Return [X, Y] of the center of cell containing provided text 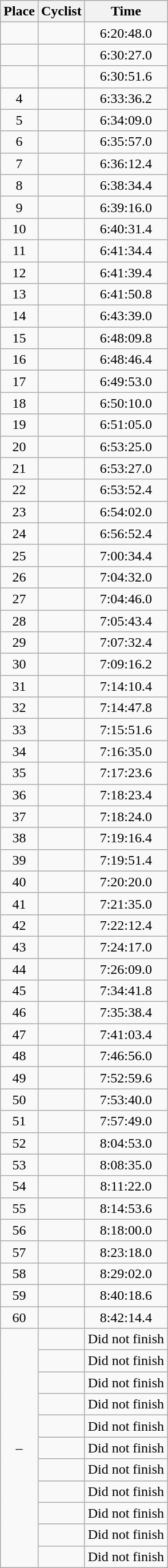
7:22:12.4 [126, 925]
9 [19, 207]
31 [19, 686]
7:41:03.4 [126, 1034]
6 [19, 142]
6:54:02.0 [126, 512]
14 [19, 316]
6:34:09.0 [126, 120]
27 [19, 599]
23 [19, 512]
25 [19, 555]
6:41:39.4 [126, 273]
7 [19, 164]
56 [19, 1230]
18 [19, 403]
6:33:36.2 [126, 98]
Cyclist [61, 11]
6:38:34.4 [126, 185]
6:48:09.8 [126, 338]
43 [19, 947]
7:26:09.0 [126, 969]
6:48:46.4 [126, 360]
29 [19, 643]
8:04:53.0 [126, 1143]
4 [19, 98]
35 [19, 773]
15 [19, 338]
6:35:57.0 [126, 142]
7:46:56.0 [126, 1056]
36 [19, 795]
8 [19, 185]
26 [19, 577]
37 [19, 817]
8:40:18.6 [126, 1295]
39 [19, 860]
19 [19, 425]
6:40:31.4 [126, 229]
6:50:10.0 [126, 403]
28 [19, 620]
48 [19, 1056]
47 [19, 1034]
40 [19, 882]
7:15:51.6 [126, 730]
Time [126, 11]
8:29:02.0 [126, 1273]
7:09:16.2 [126, 664]
6:43:39.0 [126, 316]
34 [19, 751]
32 [19, 708]
7:21:35.0 [126, 904]
7:14:47.8 [126, 708]
49 [19, 1078]
7:18:23.4 [126, 795]
10 [19, 229]
38 [19, 838]
24 [19, 534]
55 [19, 1208]
20 [19, 447]
41 [19, 904]
42 [19, 925]
6:49:53.0 [126, 381]
54 [19, 1187]
21 [19, 468]
7:57:49.0 [126, 1121]
6:53:25.0 [126, 447]
16 [19, 360]
6:39:16.0 [126, 207]
6:36:12.4 [126, 164]
6:53:27.0 [126, 468]
6:30:27.0 [126, 55]
17 [19, 381]
50 [19, 1100]
8:08:35.0 [126, 1165]
13 [19, 295]
6:53:52.4 [126, 490]
7:52:59.6 [126, 1078]
45 [19, 991]
7:18:24.0 [126, 817]
8:42:14.4 [126, 1317]
59 [19, 1295]
6:30:51.6 [126, 77]
8:18:00.0 [126, 1230]
6:51:05.0 [126, 425]
57 [19, 1252]
5 [19, 120]
44 [19, 969]
8:14:53.6 [126, 1208]
22 [19, 490]
7:05:43.4 [126, 620]
33 [19, 730]
7:04:32.0 [126, 577]
51 [19, 1121]
7:20:20.0 [126, 882]
7:14:10.4 [126, 686]
53 [19, 1165]
30 [19, 664]
7:53:40.0 [126, 1100]
7:24:17.0 [126, 947]
7:07:32.4 [126, 643]
7:04:46.0 [126, 599]
6:41:50.8 [126, 295]
7:19:16.4 [126, 838]
11 [19, 250]
58 [19, 1273]
7:35:38.4 [126, 1013]
12 [19, 273]
8:11:22.0 [126, 1187]
7:19:51.4 [126, 860]
6:56:52.4 [126, 534]
60 [19, 1317]
52 [19, 1143]
7:16:35.0 [126, 751]
6:41:34.4 [126, 250]
7:34:41.8 [126, 991]
46 [19, 1013]
7:00:34.4 [126, 555]
Place [19, 11]
– [19, 1448]
7:17:23.6 [126, 773]
6:20:48.0 [126, 33]
8:23:18.0 [126, 1252]
